Return the [x, y] coordinate for the center point of the cell that contains the specified text.  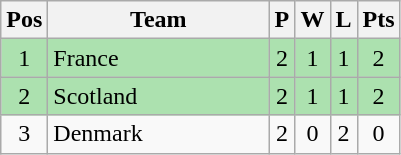
Team [158, 20]
P [282, 20]
France [158, 58]
L [344, 20]
Denmark [158, 134]
Pts [378, 20]
Pos [24, 20]
Scotland [158, 96]
3 [24, 134]
W [312, 20]
